Locate the cell with the specified text and output its (x, y) center coordinate. 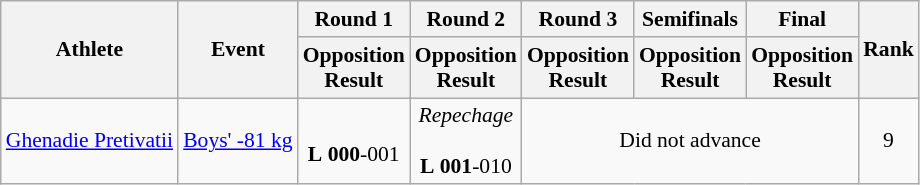
Athlete (90, 50)
Semifinals (690, 19)
Round 3 (578, 19)
Rank (888, 50)
Event (238, 50)
9 (888, 142)
L 000-001 (354, 142)
Did not advance (690, 142)
Round 2 (466, 19)
Round 1 (354, 19)
Ghenadie Pretivatii (90, 142)
Boys' -81 kg (238, 142)
Repechage L 001-010 (466, 142)
Final (802, 19)
